For the text-containing cell, return its midpoint in [X, Y] coordinate format. 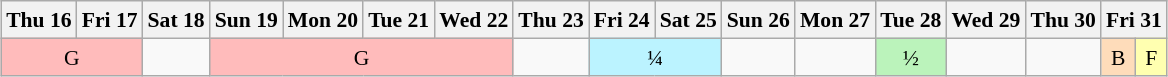
¼ [656, 56]
F [1152, 56]
Fri 31 [1134, 20]
Sat 18 [176, 20]
Fri 17 [110, 20]
Sun 19 [246, 20]
Thu 30 [1063, 20]
Mon 27 [835, 20]
Tue 21 [398, 20]
Fri 24 [622, 20]
Thu 16 [39, 20]
Thu 23 [551, 20]
Sun 26 [758, 20]
Sat 25 [688, 20]
Wed 29 [986, 20]
Tue 28 [910, 20]
½ [910, 56]
Wed 22 [474, 20]
Mon 20 [323, 20]
B [1118, 56]
